Search for the cell housing the specified text and yield its [X, Y] center coordinate. 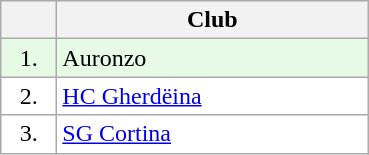
2. [29, 96]
3. [29, 134]
Club [212, 20]
1. [29, 58]
SG Cortina [212, 134]
Auronzo [212, 58]
HC Gherdëina [212, 96]
